Locate the cell with the specified text and output its [X, Y] center coordinate. 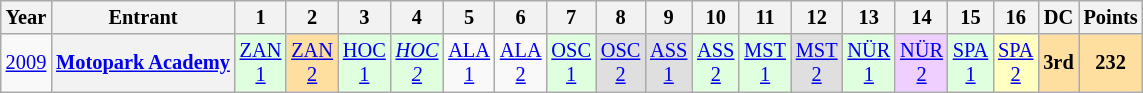
3 [364, 17]
9 [668, 17]
Points [1111, 17]
ALA1 [469, 63]
15 [970, 17]
2 [312, 17]
OSC2 [620, 63]
ALA2 [521, 63]
8 [620, 17]
HOC2 [418, 63]
MST2 [817, 63]
11 [765, 17]
13 [868, 17]
ZAN1 [261, 63]
Entrant [143, 17]
SPA1 [970, 63]
16 [1016, 17]
MST1 [765, 63]
232 [1111, 63]
ZAN2 [312, 63]
6 [521, 17]
NÜR1 [868, 63]
7 [570, 17]
ASS1 [668, 63]
Year [26, 17]
10 [716, 17]
2009 [26, 63]
5 [469, 17]
ASS2 [716, 63]
DC [1058, 17]
14 [922, 17]
4 [418, 17]
OSC1 [570, 63]
3rd [1058, 63]
NÜR2 [922, 63]
Motopark Academy [143, 63]
1 [261, 17]
12 [817, 17]
HOC1 [364, 63]
SPA2 [1016, 63]
